Determine the [x, y] coordinate at the center of the cell enclosing the given text.  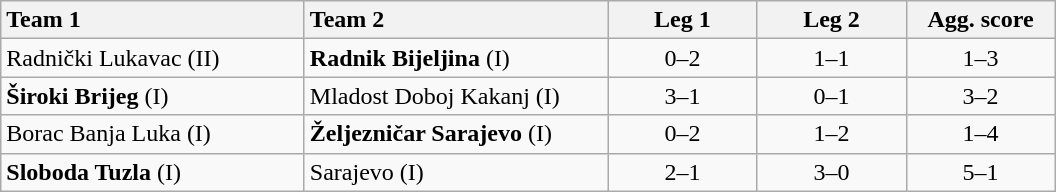
1–4 [980, 134]
Mladost Doboj Kakanj (I) [456, 96]
Široki Brijeg (I) [153, 96]
3–0 [832, 172]
Željezničar Sarajevo (I) [456, 134]
Leg 2 [832, 20]
Radnik Bijeljina (I) [456, 58]
2–1 [682, 172]
1–3 [980, 58]
Agg. score [980, 20]
1–1 [832, 58]
Leg 1 [682, 20]
3–2 [980, 96]
3–1 [682, 96]
5–1 [980, 172]
1–2 [832, 134]
Team 2 [456, 20]
0–1 [832, 96]
Sarajevo (I) [456, 172]
Team 1 [153, 20]
Borac Banja Luka (I) [153, 134]
Sloboda Tuzla (I) [153, 172]
Radnički Lukavac (II) [153, 58]
